Identify which cell holds the provided text, then report its (x, y) central coordinate. 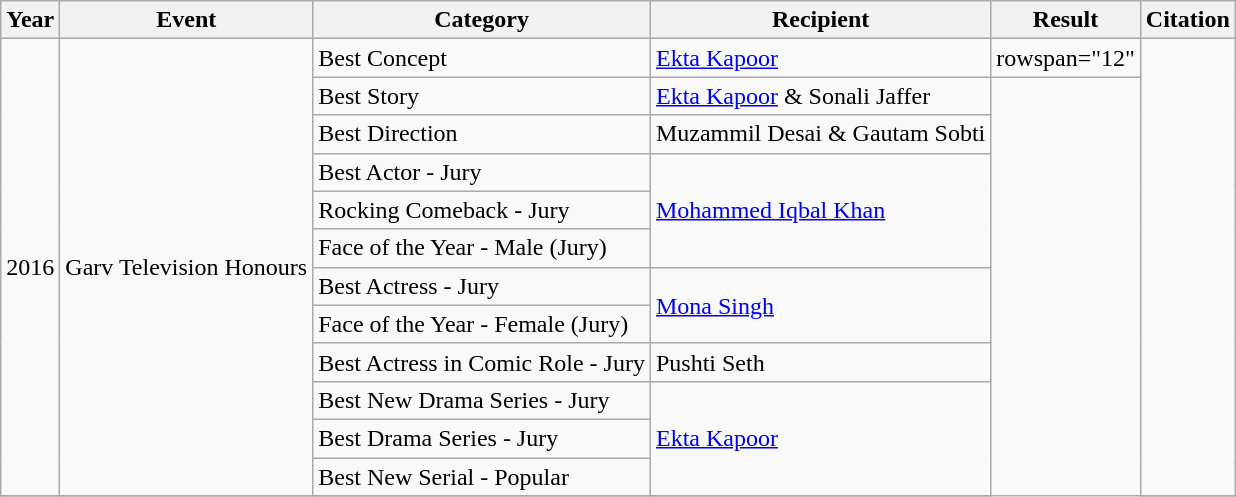
Rocking Comeback - Jury (482, 210)
Best New Drama Series - Jury (482, 400)
2016 (30, 268)
Recipient (820, 20)
Garv Television Honours (186, 268)
Best New Serial - Popular (482, 477)
Mona Singh (820, 305)
Best Actress - Jury (482, 286)
Best Actor - Jury (482, 172)
Face of the Year - Female (Jury) (482, 324)
Citation (1188, 20)
Ekta Kapoor & Sonali Jaffer (820, 96)
Face of the Year - Male (Jury) (482, 248)
Best Direction (482, 134)
Event (186, 20)
Year (30, 20)
Pushti Seth (820, 362)
rowspan="12" (1066, 58)
Best Drama Series - Jury (482, 438)
Result (1066, 20)
Best Story (482, 96)
Best Actress in Comic Role - Jury (482, 362)
Best Concept (482, 58)
Category (482, 20)
Muzammil Desai & Gautam Sobti (820, 134)
Mohammed Iqbal Khan (820, 210)
